Locate the cell with the specified text and output its [X, Y] center coordinate. 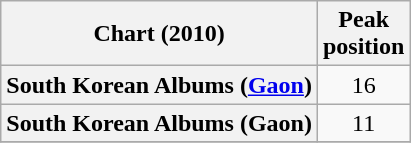
11 [363, 123]
Chart (2010) [160, 34]
16 [363, 85]
Peakposition [363, 34]
